For the text-containing cell, return its midpoint in [X, Y] coordinate format. 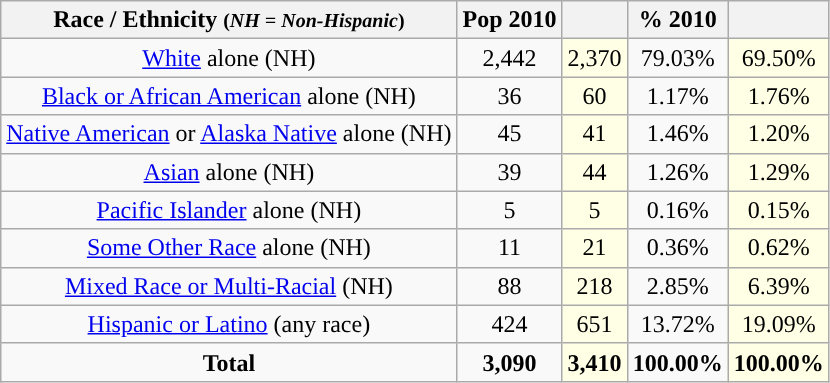
3,090 [510, 362]
Asian alone (NH) [229, 172]
60 [594, 96]
0.62% [778, 248]
1.26% [678, 172]
Mixed Race or Multi-Racial (NH) [229, 286]
41 [594, 134]
0.15% [778, 210]
0.16% [678, 210]
Pacific Islander alone (NH) [229, 210]
1.29% [778, 172]
19.09% [778, 324]
Race / Ethnicity (NH = Non-Hispanic) [229, 20]
11 [510, 248]
Black or African American alone (NH) [229, 96]
218 [594, 286]
% 2010 [678, 20]
2,442 [510, 58]
1.20% [778, 134]
White alone (NH) [229, 58]
45 [510, 134]
424 [510, 324]
2,370 [594, 58]
Hispanic or Latino (any race) [229, 324]
39 [510, 172]
Pop 2010 [510, 20]
Some Other Race alone (NH) [229, 248]
36 [510, 96]
Total [229, 362]
1.76% [778, 96]
2.85% [678, 286]
1.17% [678, 96]
88 [510, 286]
651 [594, 324]
0.36% [678, 248]
44 [594, 172]
21 [594, 248]
3,410 [594, 362]
6.39% [778, 286]
79.03% [678, 58]
1.46% [678, 134]
Native American or Alaska Native alone (NH) [229, 134]
13.72% [678, 324]
69.50% [778, 58]
